For the text-containing cell, return its midpoint in [x, y] coordinate format. 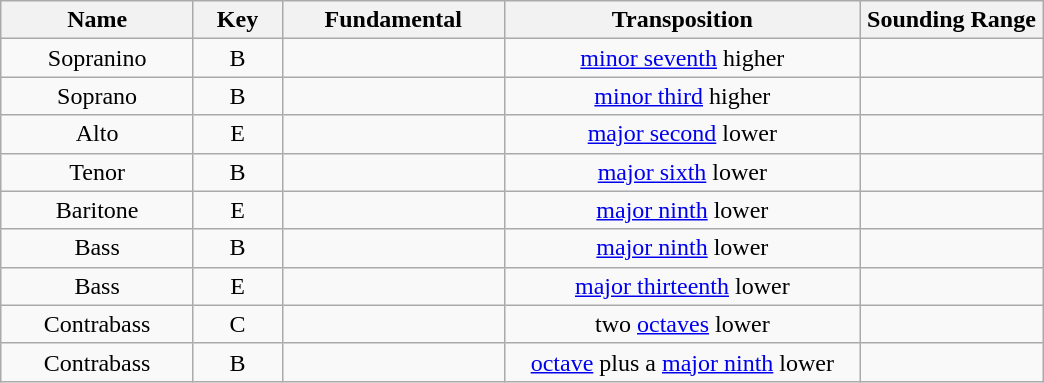
minor seventh higher [682, 58]
major thirteenth lower [682, 286]
major second lower [682, 134]
major sixth lower [682, 172]
Soprano [97, 96]
Sounding Range [951, 20]
Transposition [682, 20]
Sopranino [97, 58]
Key [238, 20]
Fundamental [393, 20]
C [238, 324]
Tenor [97, 172]
Name [97, 20]
minor third higher [682, 96]
Baritone [97, 210]
Alto [97, 134]
two octaves lower [682, 324]
octave plus a major ninth lower [682, 362]
